For the text-containing cell, return its midpoint in [X, Y] coordinate format. 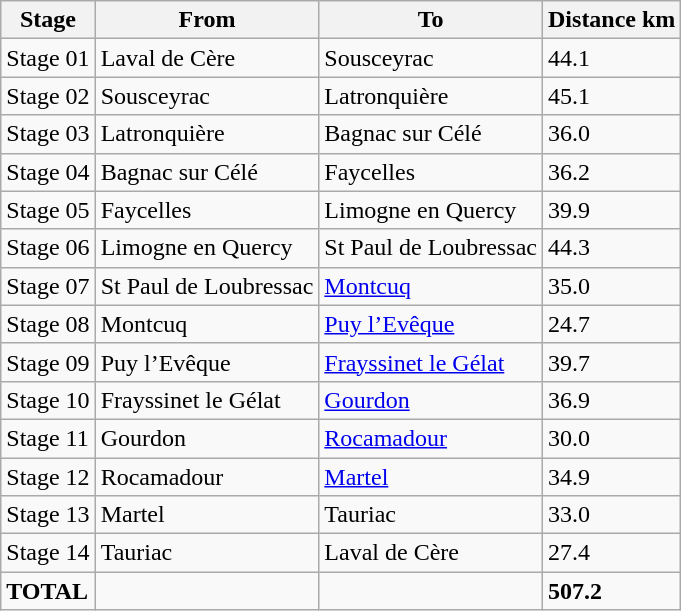
Stage 08 [48, 324]
Stage 09 [48, 362]
To [431, 20]
Stage 02 [48, 96]
Stage 14 [48, 553]
TOTAL [48, 591]
Stage 05 [48, 210]
30.0 [612, 438]
Stage 07 [48, 286]
Distance km [612, 20]
33.0 [612, 515]
Stage 01 [48, 58]
Stage 06 [48, 248]
35.0 [612, 286]
Stage 13 [48, 515]
34.9 [612, 477]
Stage 11 [48, 438]
Stage 03 [48, 134]
Stage [48, 20]
39.7 [612, 362]
44.1 [612, 58]
Stage 10 [48, 400]
44.3 [612, 248]
36.2 [612, 172]
24.7 [612, 324]
507.2 [612, 591]
From [207, 20]
39.9 [612, 210]
Stage 04 [48, 172]
27.4 [612, 553]
36.9 [612, 400]
45.1 [612, 96]
36.0 [612, 134]
Stage 12 [48, 477]
